For the text-containing cell, return its midpoint in [X, Y] coordinate format. 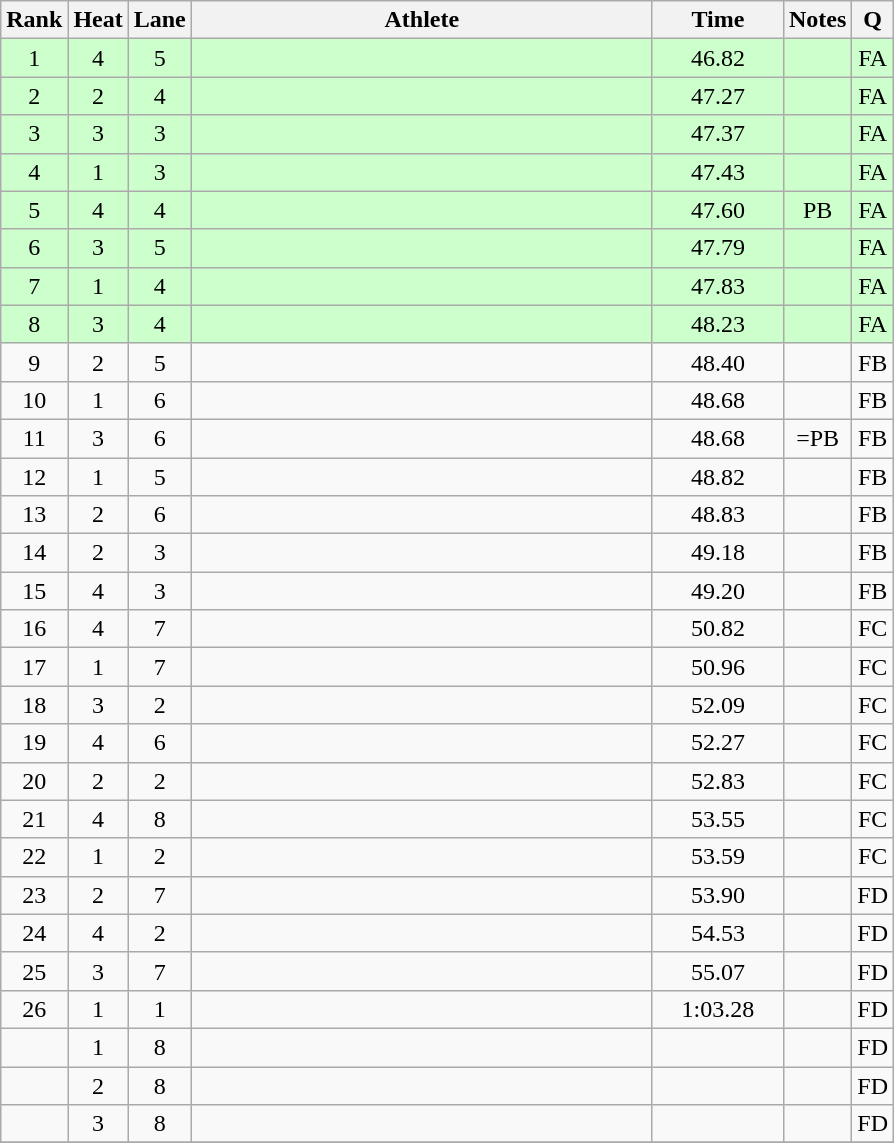
21 [34, 819]
46.82 [718, 58]
22 [34, 857]
49.20 [718, 591]
Notes [817, 20]
20 [34, 781]
16 [34, 629]
48.83 [718, 515]
53.55 [718, 819]
26 [34, 1009]
47.37 [718, 134]
47.60 [718, 210]
15 [34, 591]
Rank [34, 20]
52.27 [718, 743]
13 [34, 515]
52.83 [718, 781]
10 [34, 400]
Lane [160, 20]
49.18 [718, 553]
53.59 [718, 857]
47.83 [718, 286]
54.53 [718, 933]
50.96 [718, 667]
47.43 [718, 172]
11 [34, 438]
47.79 [718, 248]
=PB [817, 438]
52.09 [718, 705]
18 [34, 705]
Q [873, 20]
23 [34, 895]
17 [34, 667]
14 [34, 553]
55.07 [718, 971]
PB [817, 210]
9 [34, 362]
24 [34, 933]
25 [34, 971]
50.82 [718, 629]
48.82 [718, 477]
Time [718, 20]
53.90 [718, 895]
48.23 [718, 324]
19 [34, 743]
47.27 [718, 96]
Athlete [422, 20]
12 [34, 477]
1:03.28 [718, 1009]
48.40 [718, 362]
Heat [98, 20]
